Search for the cell housing the specified text and yield its (x, y) center coordinate. 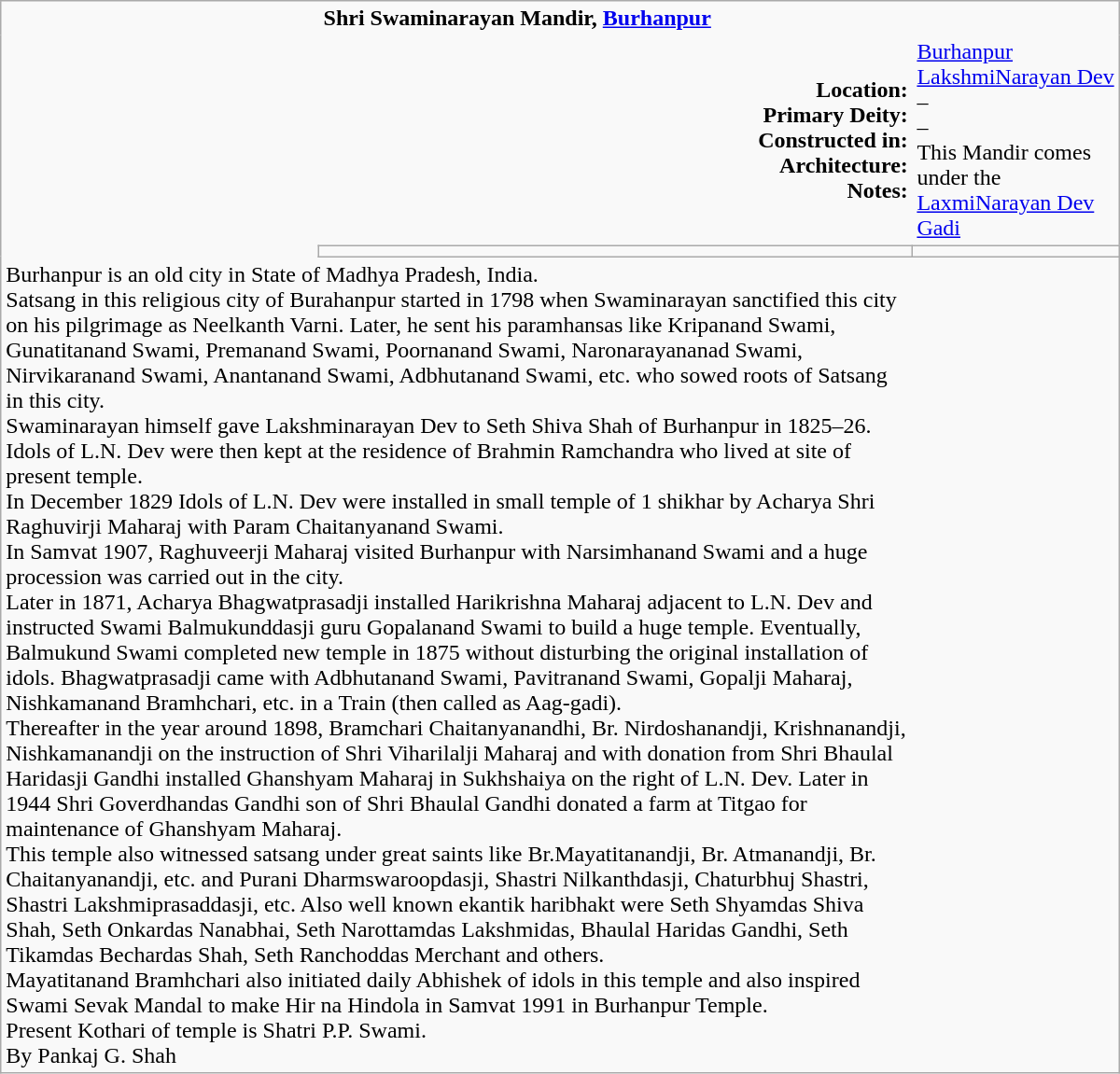
Burhanpur LakshmiNarayan Dev – – This Mandir comes under the LaxmiNarayan Dev Gadi (1016, 140)
Location:Primary Deity:Constructed in:Architecture:Notes: (616, 140)
Shri Swaminarayan Mandir, Burhanpur (719, 19)
